Locate the cell with the specified text and output its [X, Y] center coordinate. 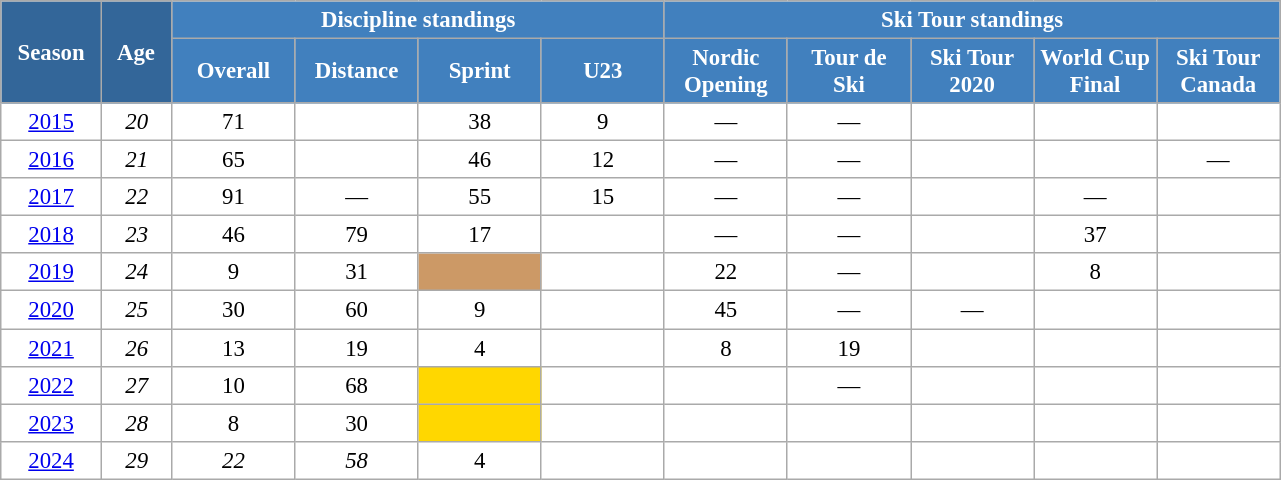
17 [480, 235]
13 [234, 348]
37 [1096, 235]
20 [136, 122]
45 [726, 310]
15 [602, 197]
79 [356, 235]
Discipline standings [418, 20]
U23 [602, 72]
Overall [234, 72]
58 [356, 460]
2017 [52, 197]
2016 [52, 160]
25 [136, 310]
26 [136, 348]
10 [234, 385]
91 [234, 197]
55 [480, 197]
2024 [52, 460]
31 [356, 273]
28 [136, 423]
23 [136, 235]
Tour deSki [848, 72]
38 [480, 122]
60 [356, 310]
World CupFinal [1096, 72]
Sprint [480, 72]
68 [356, 385]
21 [136, 160]
12 [602, 160]
2019 [52, 273]
Age [136, 52]
2022 [52, 385]
NordicOpening [726, 72]
Ski TourCanada [1218, 72]
Ski Tour standings [972, 20]
71 [234, 122]
2015 [52, 122]
2023 [52, 423]
2021 [52, 348]
Season [52, 52]
27 [136, 385]
65 [234, 160]
2020 [52, 310]
29 [136, 460]
2018 [52, 235]
Ski Tour2020 [972, 72]
24 [136, 273]
Distance [356, 72]
